Return the [x, y] coordinate for the center point of the cell that contains the specified text.  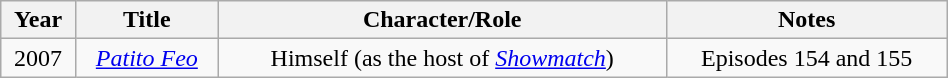
Patito Feo [146, 58]
Title [146, 20]
Episodes 154 and 155 [806, 58]
Himself (as the host of Showmatch) [442, 58]
2007 [38, 58]
Character/Role [442, 20]
Year [38, 20]
Notes [806, 20]
